Output the [X, Y] coordinate of the center of the cell containing the given text.  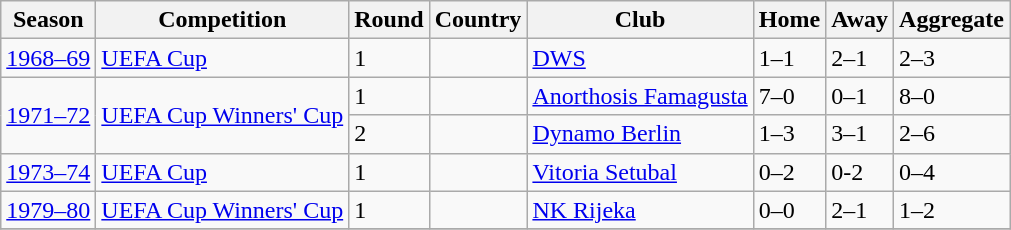
1–2 [952, 210]
Vitoria Setubal [640, 172]
Club [640, 20]
Competition [222, 20]
3–1 [860, 134]
Aggregate [952, 20]
0–1 [860, 96]
0–0 [789, 210]
Country [478, 20]
NK Rijeka [640, 210]
Home [789, 20]
0–2 [789, 172]
Season [48, 20]
1–3 [789, 134]
0-2 [860, 172]
DWS [640, 58]
Away [860, 20]
Dynamo Berlin [640, 134]
1971–72 [48, 115]
7–0 [789, 96]
1973–74 [48, 172]
1979–80 [48, 210]
2–3 [952, 58]
1968–69 [48, 58]
8–0 [952, 96]
2–6 [952, 134]
Round [389, 20]
0–4 [952, 172]
2 [389, 134]
Anorthosis Famagusta [640, 96]
1–1 [789, 58]
